Locate the cell with the specified text and output its [X, Y] center coordinate. 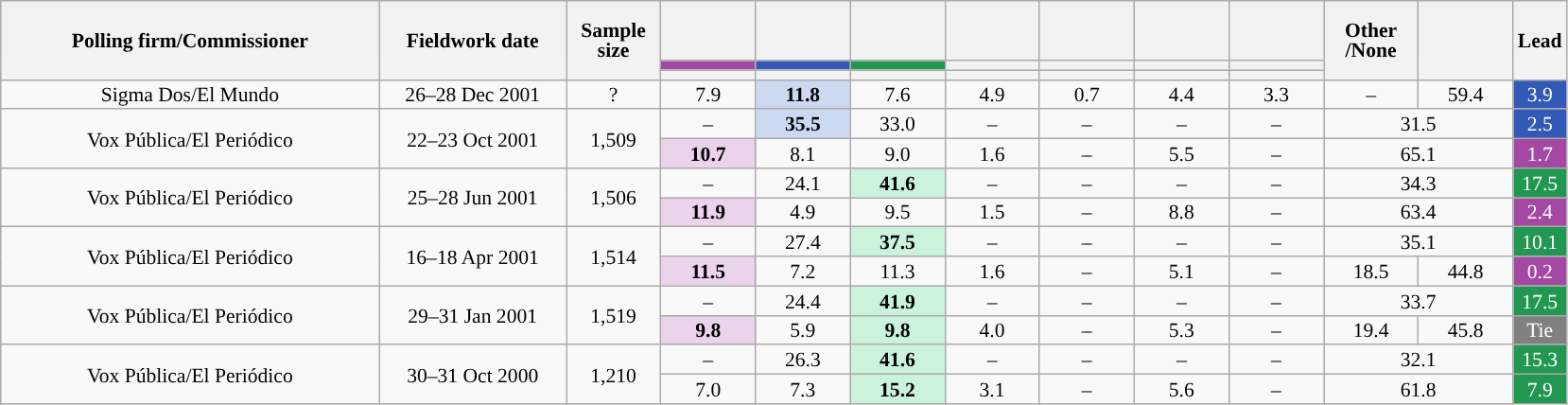
1.5 [992, 212]
1,519 [613, 315]
7.6 [897, 95]
11.3 [897, 271]
24.1 [803, 184]
25–28 Jun 2001 [473, 198]
35.1 [1419, 242]
Sample size [613, 40]
Sigma Dos/El Mundo [190, 95]
5.3 [1181, 329]
5.5 [1181, 153]
34.3 [1419, 184]
Tie [1540, 329]
Fieldwork date [473, 40]
Polling firm/Commissioner [190, 40]
1,509 [613, 139]
27.4 [803, 242]
18.5 [1371, 271]
32.1 [1419, 360]
3.9 [1540, 95]
8.8 [1181, 212]
7.3 [803, 390]
59.4 [1466, 95]
Lead [1540, 40]
1,506 [613, 198]
10.7 [708, 153]
63.4 [1419, 212]
5.1 [1181, 271]
? [613, 95]
2.4 [1540, 212]
10.1 [1540, 242]
31.5 [1419, 125]
7.2 [803, 271]
4.0 [992, 329]
0.2 [1540, 271]
35.5 [803, 125]
3.3 [1276, 95]
1,514 [613, 256]
5.9 [803, 329]
33.7 [1419, 301]
4.4 [1181, 95]
37.5 [897, 242]
26–28 Dec 2001 [473, 95]
26.3 [803, 360]
30–31 Oct 2000 [473, 375]
11.5 [708, 271]
0.7 [1087, 95]
11.9 [708, 212]
29–31 Jan 2001 [473, 315]
7.0 [708, 390]
15.3 [1540, 360]
15.2 [897, 390]
1,210 [613, 375]
2.5 [1540, 125]
44.8 [1466, 271]
3.1 [992, 390]
11.8 [803, 95]
5.6 [1181, 390]
9.5 [897, 212]
22–23 Oct 2001 [473, 139]
45.8 [1466, 329]
33.0 [897, 125]
65.1 [1419, 153]
24.4 [803, 301]
1.7 [1540, 153]
9.0 [897, 153]
8.1 [803, 153]
41.9 [897, 301]
Other/None [1371, 40]
19.4 [1371, 329]
16–18 Apr 2001 [473, 256]
61.8 [1419, 390]
